Determine the (x, y) coordinate at the center of the cell enclosing the given text.  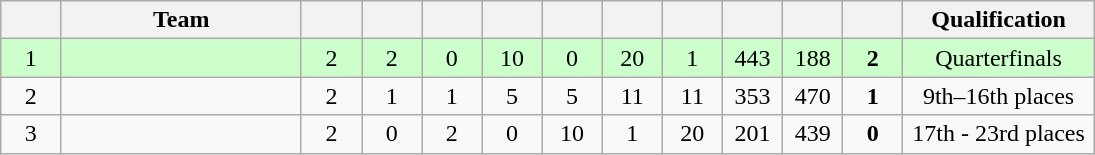
201 (752, 134)
9th–16th places (998, 96)
Team (182, 20)
17th - 23rd places (998, 134)
Qualification (998, 20)
439 (813, 134)
188 (813, 58)
470 (813, 96)
353 (752, 96)
Quarterfinals (998, 58)
443 (752, 58)
3 (31, 134)
